Extract the (X, Y) coordinate from the center of the cell holding the provided text.  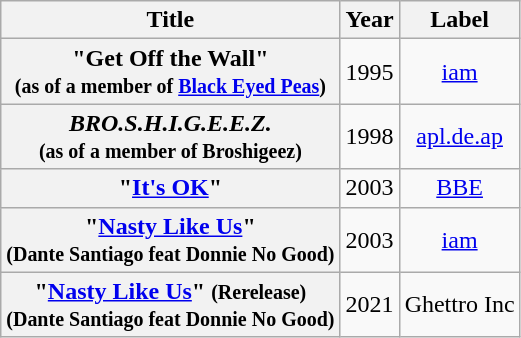
"Get Off the Wall"(as of a member of Black Eyed Peas) (170, 72)
1998 (370, 136)
Title (170, 20)
1995 (370, 72)
Label (460, 20)
"It's OK" (170, 188)
2021 (370, 304)
BBE (460, 188)
apl.de.ap (460, 136)
Year (370, 20)
Ghettro Inc (460, 304)
"Nasty Like Us" (Rerelease)(Dante Santiago feat Donnie No Good) (170, 304)
BRO.S.H.I.G.E.E.Z.(as of a member of Broshigeez) (170, 136)
"Nasty Like Us"(Dante Santiago feat Donnie No Good) (170, 240)
